Scan for the cell matching the given text and deliver its [X, Y] coordinate at center. 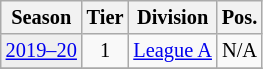
Pos. [240, 17]
Season [42, 17]
Division [172, 17]
League A [172, 51]
N/A [240, 51]
1 [106, 51]
Tier [106, 17]
2019–20 [42, 51]
